Pinpoint the cell where the given text exists, returning its (x, y) midpoint coordinate. 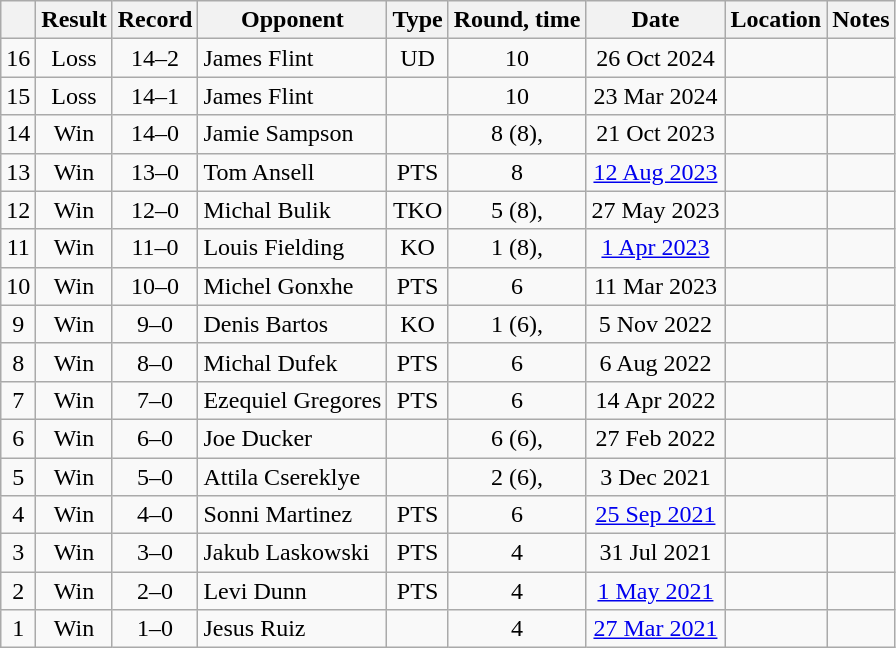
Michal Bulik (292, 210)
Attila Csereklye (292, 477)
2–0 (155, 591)
27 Feb 2022 (656, 438)
Tom Ansell (292, 172)
1 May 2021 (656, 591)
Louis Fielding (292, 248)
9–0 (155, 324)
12 Aug 2023 (656, 172)
Notes (861, 20)
Michel Gonxhe (292, 286)
8–0 (155, 362)
Round, time (517, 20)
Record (155, 20)
7 (18, 400)
2 (18, 591)
15 (18, 96)
1–0 (155, 629)
Date (656, 20)
14 (18, 134)
12–0 (155, 210)
8 (8), (517, 134)
10–0 (155, 286)
9 (18, 324)
13–0 (155, 172)
13 (18, 172)
4–0 (155, 515)
26 Oct 2024 (656, 58)
11 Mar 2023 (656, 286)
Location (776, 20)
14 Apr 2022 (656, 400)
27 Mar 2021 (656, 629)
5 (18, 477)
Jesus Ruiz (292, 629)
Joe Ducker (292, 438)
14–0 (155, 134)
27 May 2023 (656, 210)
1 (8), (517, 248)
Sonni Martinez (292, 515)
Levi Dunn (292, 591)
21 Oct 2023 (656, 134)
3 Dec 2021 (656, 477)
16 (18, 58)
25 Sep 2021 (656, 515)
6 (6), (517, 438)
11–0 (155, 248)
12 (18, 210)
6–0 (155, 438)
2 (6), (517, 477)
1 (18, 629)
11 (18, 248)
Denis Bartos (292, 324)
Type (418, 20)
Michal Dufek (292, 362)
3–0 (155, 553)
Ezequiel Gregores (292, 400)
14–1 (155, 96)
TKO (418, 210)
3 (18, 553)
14–2 (155, 58)
Jamie Sampson (292, 134)
Jakub Laskowski (292, 553)
1 Apr 2023 (656, 248)
5–0 (155, 477)
23 Mar 2024 (656, 96)
6 Aug 2022 (656, 362)
5 Nov 2022 (656, 324)
7–0 (155, 400)
5 (8), (517, 210)
1 (6), (517, 324)
UD (418, 58)
Opponent (292, 20)
31 Jul 2021 (656, 553)
Result (74, 20)
